Scan for the cell matching the given text and deliver its (x, y) coordinate at center. 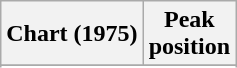
Chart (1975) (72, 34)
Peakposition (189, 34)
